Capture the cell that displays the provided text and extract its (x, y) central coordinate. 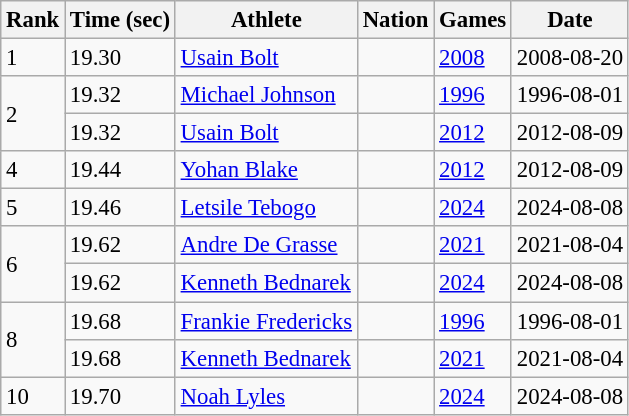
Athlete (266, 20)
Rank (33, 20)
4 (33, 170)
8 (33, 340)
19.30 (120, 58)
2008-08-20 (570, 58)
10 (33, 396)
Letsile Tebogo (266, 208)
Time (sec) (120, 20)
5 (33, 208)
Date (570, 20)
19.44 (120, 170)
1 (33, 58)
19.46 (120, 208)
Nation (395, 20)
Frankie Fredericks (266, 321)
Yohan Blake (266, 170)
2008 (473, 58)
2 (33, 114)
Andre De Grasse (266, 245)
19.70 (120, 396)
6 (33, 264)
Michael Johnson (266, 95)
Noah Lyles (266, 396)
Games (473, 20)
